Locate the cell with the specified text and output its (X, Y) center coordinate. 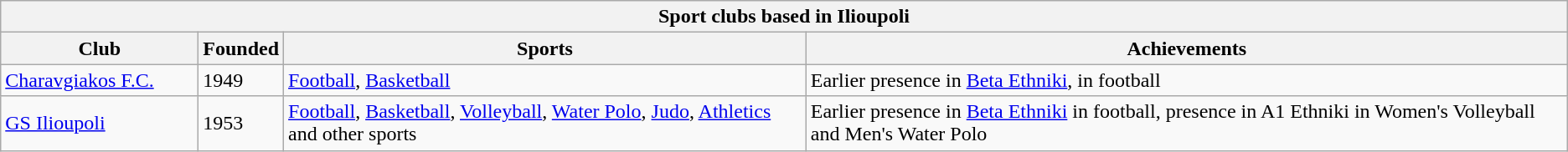
Charavgiakos F.C. (100, 80)
Club (100, 48)
1949 (241, 80)
Sports (545, 48)
Founded (241, 48)
Earlier presence in Beta Ethniki in football, presence in A1 Ethniki in Women's Volleyball and Men's Water Polo (1186, 124)
1953 (241, 124)
Earlier presence in Beta Ethniki, in football (1186, 80)
GS Ilioupoli (100, 124)
Sport clubs based in Ilioupoli (784, 17)
Football, Basketball, Volleyball, Water Polo, Judo, Athletics and other sports (545, 124)
Achievements (1186, 48)
Football, Basketball (545, 80)
